Identify which cell holds the provided text, then report its (X, Y) central coordinate. 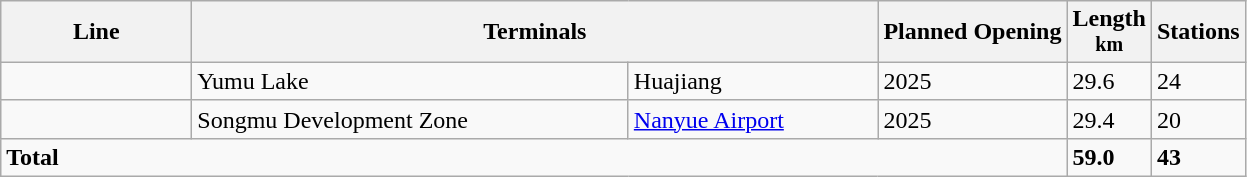
Songmu Development Zone (410, 119)
24 (1198, 81)
Line (96, 32)
Stations (1198, 32)
29.4 (1109, 119)
Total (534, 157)
20 (1198, 119)
Nanyue Airport (753, 119)
59.0 (1109, 157)
29.6 (1109, 81)
Terminals (535, 32)
Huajiang (753, 81)
Planned Opening (972, 32)
43 (1198, 157)
Lengthkm (1109, 32)
Yumu Lake (410, 81)
